Return the [x, y] coordinate for the center point of the cell that contains the specified text.  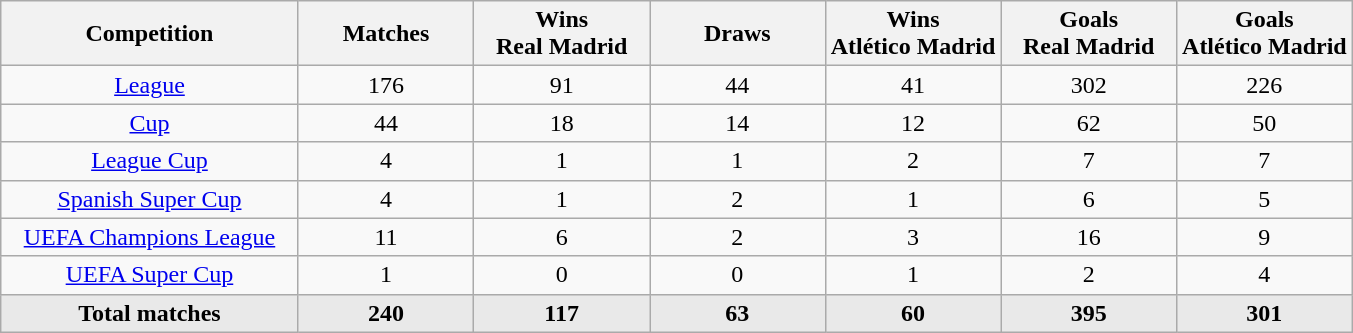
UEFA Champions League [150, 237]
60 [913, 313]
301 [1265, 313]
Spanish Super Cup [150, 199]
63 [738, 313]
11 [386, 237]
395 [1089, 313]
Matches [386, 34]
GoalsAtlético Madrid [1265, 34]
62 [1089, 123]
WinsReal Madrid [562, 34]
WinsAtlético Madrid [913, 34]
91 [562, 85]
5 [1265, 199]
18 [562, 123]
Draws [738, 34]
3 [913, 237]
GoalsReal Madrid [1089, 34]
Cup [150, 123]
50 [1265, 123]
41 [913, 85]
16 [1089, 237]
UEFA Super Cup [150, 275]
League Cup [150, 161]
9 [1265, 237]
League [150, 85]
240 [386, 313]
Competition [150, 34]
176 [386, 85]
117 [562, 313]
Total matches [150, 313]
302 [1089, 85]
14 [738, 123]
226 [1265, 85]
12 [913, 123]
